Return the [X, Y] coordinate for the center point of the cell that contains the specified text.  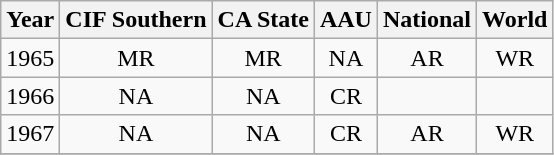
Year [30, 20]
1967 [30, 134]
AAU [346, 20]
CA State [263, 20]
1966 [30, 96]
1965 [30, 58]
National [426, 20]
World [515, 20]
CIF Southern [136, 20]
